From the cell containing the given text, extract its center point as [x, y] coordinate. 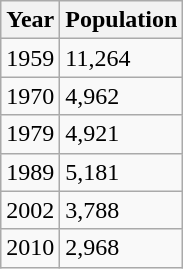
11,264 [122, 58]
5,181 [122, 172]
2002 [30, 210]
2,968 [122, 248]
4,962 [122, 96]
4,921 [122, 134]
Population [122, 20]
1989 [30, 172]
1979 [30, 134]
2010 [30, 248]
3,788 [122, 210]
Year [30, 20]
1959 [30, 58]
1970 [30, 96]
